Pinpoint the cell where the given text exists, returning its (x, y) midpoint coordinate. 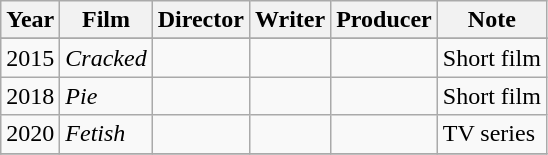
2018 (30, 96)
Fetish (106, 134)
Year (30, 20)
2020 (30, 134)
Film (106, 20)
Note (492, 20)
Director (200, 20)
TV series (492, 134)
Pie (106, 96)
Writer (290, 20)
Producer (384, 20)
2015 (30, 58)
Cracked (106, 58)
